Search for the cell housing the specified text and yield its (x, y) center coordinate. 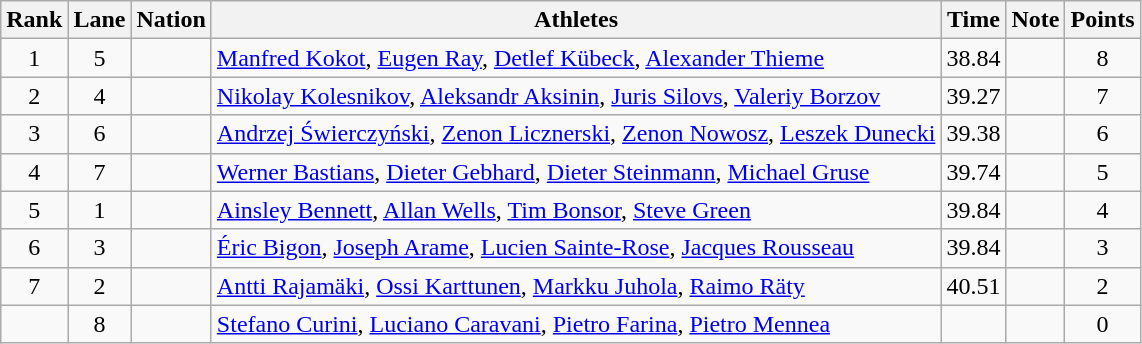
Ainsley Bennett, Allan Wells, Tim Bonsor, Steve Green (576, 210)
Athletes (576, 20)
Lane (100, 20)
Nikolay Kolesnikov, Aleksandr Aksinin, Juris Silovs, Valeriy Borzov (576, 96)
Werner Bastians, Dieter Gebhard, Dieter Steinmann, Michael Gruse (576, 172)
0 (1102, 324)
38.84 (974, 58)
Manfred Kokot, Eugen Ray, Detlef Kübeck, Alexander Thieme (576, 58)
Time (974, 20)
Éric Bigon, Joseph Arame, Lucien Sainte-Rose, Jacques Rousseau (576, 248)
Andrzej Świerczyński, Zenon Licznerski, Zenon Nowosz, Leszek Dunecki (576, 134)
39.38 (974, 134)
Points (1102, 20)
Antti Rajamäki, Ossi Karttunen, Markku Juhola, Raimo Räty (576, 286)
40.51 (974, 286)
Stefano Curini, Luciano Caravani, Pietro Farina, Pietro Mennea (576, 324)
39.27 (974, 96)
Note (1036, 20)
Nation (171, 20)
Rank (34, 20)
39.74 (974, 172)
